Pinpoint the cell where the given text exists, returning its (X, Y) midpoint coordinate. 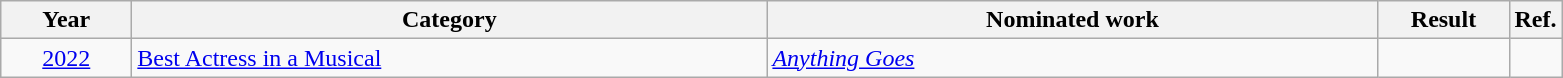
Result (1444, 20)
Nominated work (1072, 20)
Category (450, 20)
Best Actress in a Musical (450, 58)
Ref. (1536, 20)
2022 (66, 58)
Anything Goes (1072, 58)
Year (66, 20)
